Find where the given text appears and provide that cell's center as [x, y] coordinate. 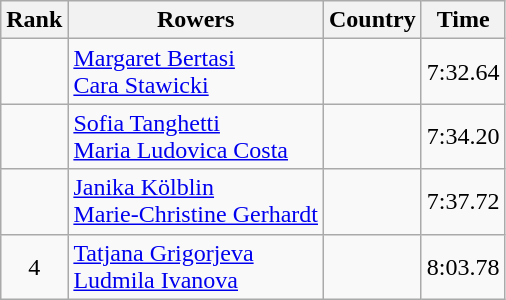
4 [34, 266]
7:34.20 [463, 136]
Country [373, 20]
Rank [34, 20]
Tatjana GrigorjevaLudmila Ivanova [196, 266]
Margaret BertasiCara Stawicki [196, 72]
Time [463, 20]
8:03.78 [463, 266]
Rowers [196, 20]
7:37.72 [463, 202]
Janika KölblinMarie-Christine Gerhardt [196, 202]
7:32.64 [463, 72]
Sofia TanghettiMaria Ludovica Costa [196, 136]
